Provide the [x, y] coordinate of the cell's center where the given text is located.  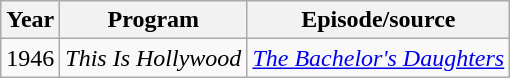
Program [154, 20]
The Bachelor's Daughters [378, 58]
1946 [30, 58]
This Is Hollywood [154, 58]
Year [30, 20]
Episode/source [378, 20]
